Search for the cell housing the specified text and yield its (x, y) center coordinate. 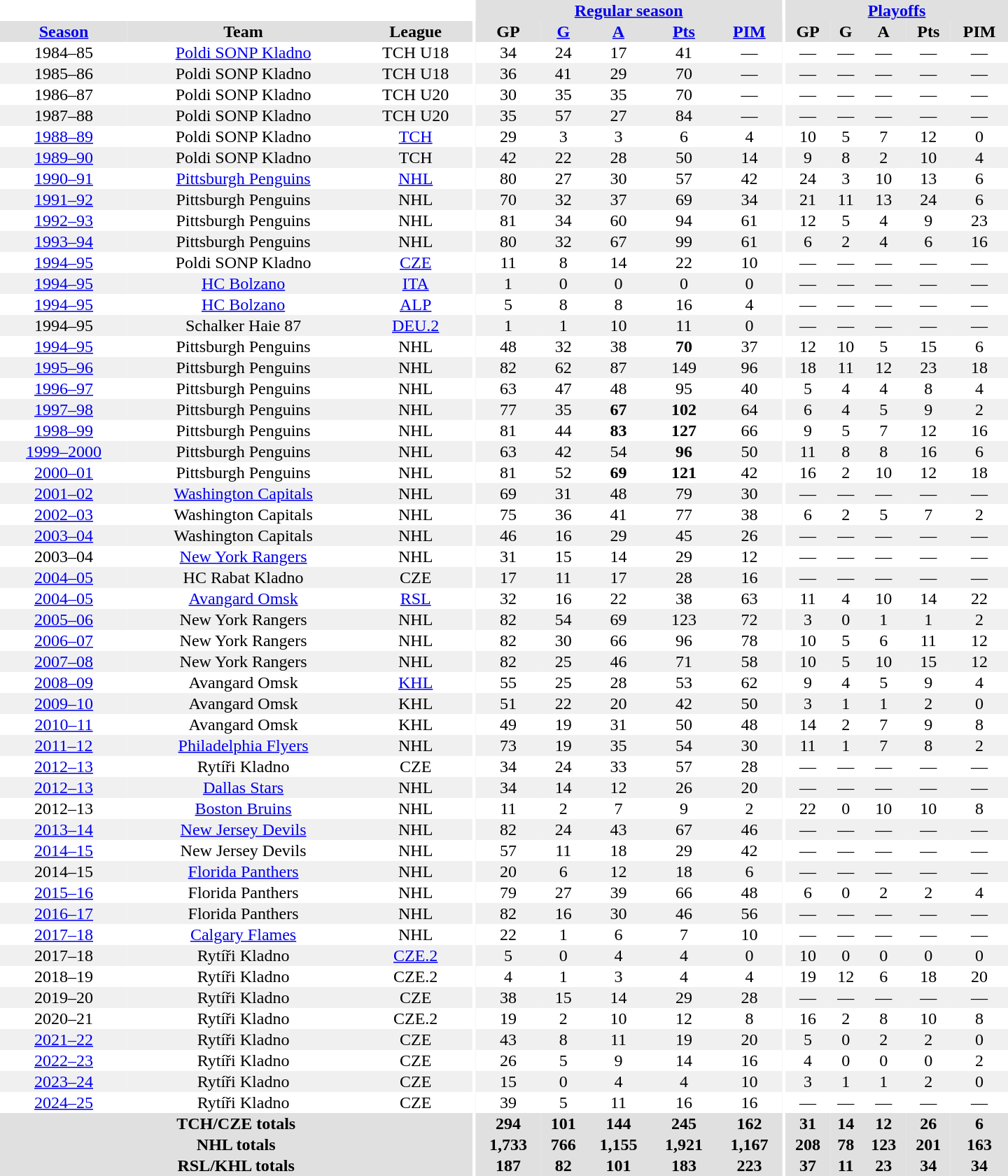
1995–96 (64, 367)
183 (683, 1165)
187 (508, 1165)
2018–19 (64, 976)
1999–2000 (64, 451)
1,155 (619, 1144)
TCH/CZE totals (236, 1123)
1987–88 (64, 115)
201 (928, 1144)
2023–24 (64, 1081)
2002–03 (64, 514)
149 (683, 367)
51 (508, 703)
2016–17 (64, 913)
2019–20 (64, 997)
1993–94 (64, 241)
121 (683, 472)
Calgary Flames (244, 934)
1989–90 (64, 157)
2022–23 (64, 1060)
102 (683, 409)
1,733 (508, 1144)
71 (683, 661)
1986–87 (64, 94)
2001–02 (64, 493)
Schalker Haie 87 (244, 325)
47 (563, 388)
2011–12 (64, 745)
DEU.2 (416, 325)
2009–10 (64, 703)
56 (749, 913)
Regular season (629, 10)
Playoffs (897, 10)
33 (619, 766)
163 (979, 1144)
Boston Bruins (244, 808)
RSL (416, 598)
1996–97 (64, 388)
1988–89 (64, 136)
2021–22 (64, 1039)
99 (683, 241)
2020–21 (64, 1018)
2000–01 (64, 472)
2006–07 (64, 640)
87 (619, 367)
1984–85 (64, 52)
162 (749, 1123)
83 (619, 430)
95 (683, 388)
40 (749, 388)
Dallas Stars (244, 787)
64 (749, 409)
223 (749, 1165)
45 (683, 535)
ITA (416, 283)
294 (508, 1123)
1991–92 (64, 199)
ALP (416, 304)
1990–91 (64, 178)
League (416, 31)
245 (683, 1123)
72 (749, 619)
60 (619, 220)
2005–06 (64, 619)
2008–09 (64, 682)
766 (563, 1144)
Philadelphia Flyers (244, 745)
1992–93 (64, 220)
21 (808, 199)
1997–98 (64, 409)
2024–25 (64, 1102)
1998–99 (64, 430)
HC Rabat Kladno (244, 577)
2010–11 (64, 724)
208 (808, 1144)
1985–86 (64, 73)
53 (683, 682)
55 (508, 682)
2015–16 (64, 892)
2013–14 (64, 829)
127 (683, 430)
75 (508, 514)
52 (563, 472)
RSL/KHL totals (236, 1165)
NHL totals (236, 1144)
144 (619, 1123)
49 (508, 724)
Season (64, 31)
73 (508, 745)
2007–08 (64, 661)
84 (683, 115)
1,921 (683, 1144)
58 (749, 661)
1,167 (749, 1144)
44 (563, 430)
Team (244, 31)
94 (683, 220)
